Search for the cell housing the specified text and yield its (x, y) center coordinate. 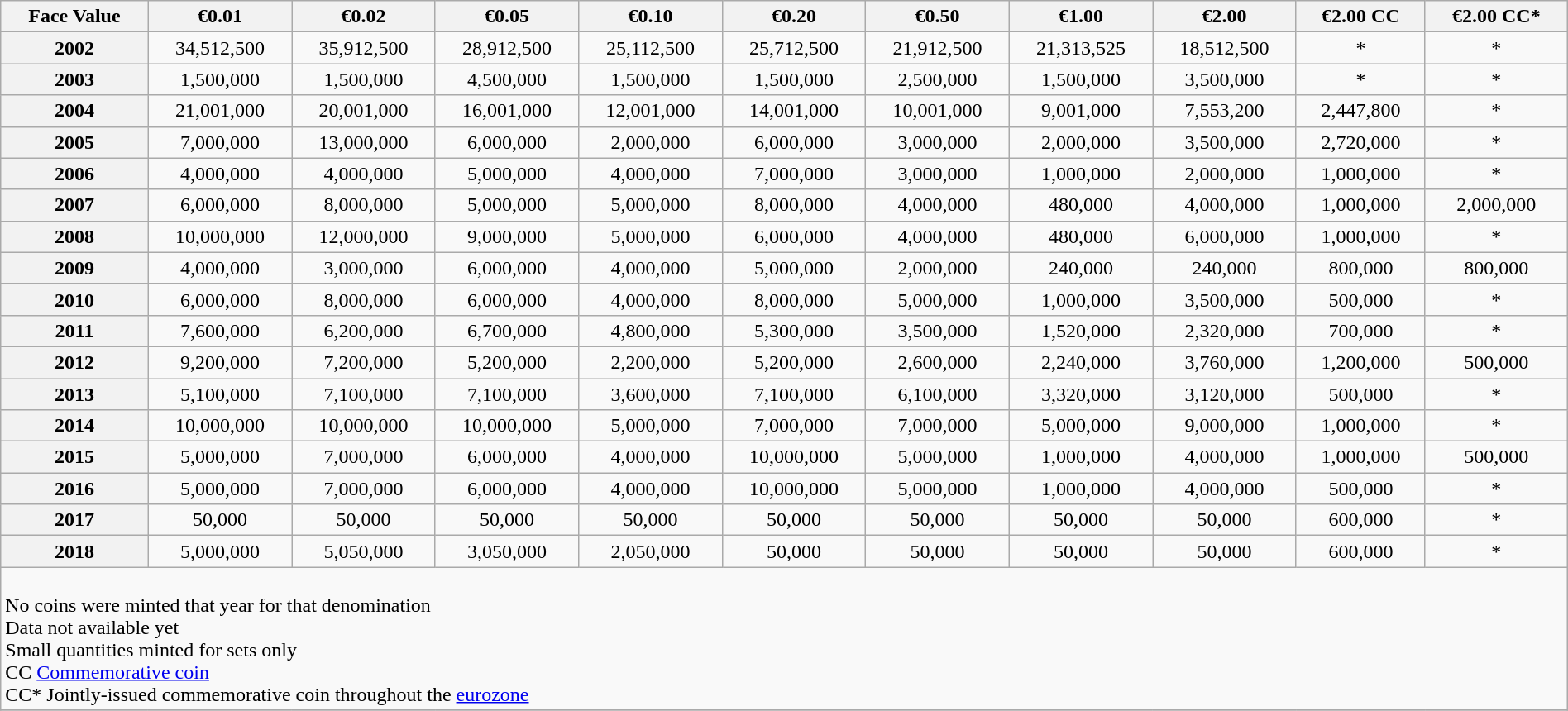
2014 (74, 426)
2002 (74, 48)
9,200,000 (220, 362)
2018 (74, 551)
2,447,800 (1360, 111)
2005 (74, 142)
3,600,000 (651, 394)
2012 (74, 362)
2,720,000 (1360, 142)
2008 (74, 236)
3,120,000 (1225, 394)
10,001,000 (938, 111)
Face Value (74, 17)
12,001,000 (651, 111)
2003 (74, 79)
35,912,500 (364, 48)
2011 (74, 331)
21,001,000 (220, 111)
4,500,000 (507, 79)
2016 (74, 489)
4,800,000 (651, 331)
2013 (74, 394)
€1.00 (1081, 17)
€0.10 (651, 17)
1,200,000 (1360, 362)
21,912,500 (938, 48)
5,050,000 (364, 551)
€2.00 (1225, 17)
18,512,500 (1225, 48)
5,100,000 (220, 394)
12,000,000 (364, 236)
14,001,000 (794, 111)
2009 (74, 268)
€2.00 CC (1360, 17)
2,050,000 (651, 551)
13,000,000 (364, 142)
7,553,200 (1225, 111)
2,600,000 (938, 362)
€0.02 (364, 17)
1,520,000 (1081, 331)
6,700,000 (507, 331)
5,300,000 (794, 331)
2,500,000 (938, 79)
2015 (74, 457)
7,200,000 (364, 362)
7,600,000 (220, 331)
€2.00 CC* (1496, 17)
2,200,000 (651, 362)
2007 (74, 205)
3,760,000 (1225, 362)
€0.05 (507, 17)
€0.50 (938, 17)
2006 (74, 174)
3,320,000 (1081, 394)
9,001,000 (1081, 111)
€0.01 (220, 17)
20,001,000 (364, 111)
21,313,525 (1081, 48)
16,001,000 (507, 111)
2017 (74, 520)
700,000 (1360, 331)
2010 (74, 299)
25,712,500 (794, 48)
34,512,500 (220, 48)
28,912,500 (507, 48)
€0.20 (794, 17)
6,200,000 (364, 331)
3,050,000 (507, 551)
2,240,000 (1081, 362)
2004 (74, 111)
6,100,000 (938, 394)
25,112,500 (651, 48)
2,320,000 (1225, 331)
